Extract the (x, y) coordinate from the center of the cell holding the provided text.  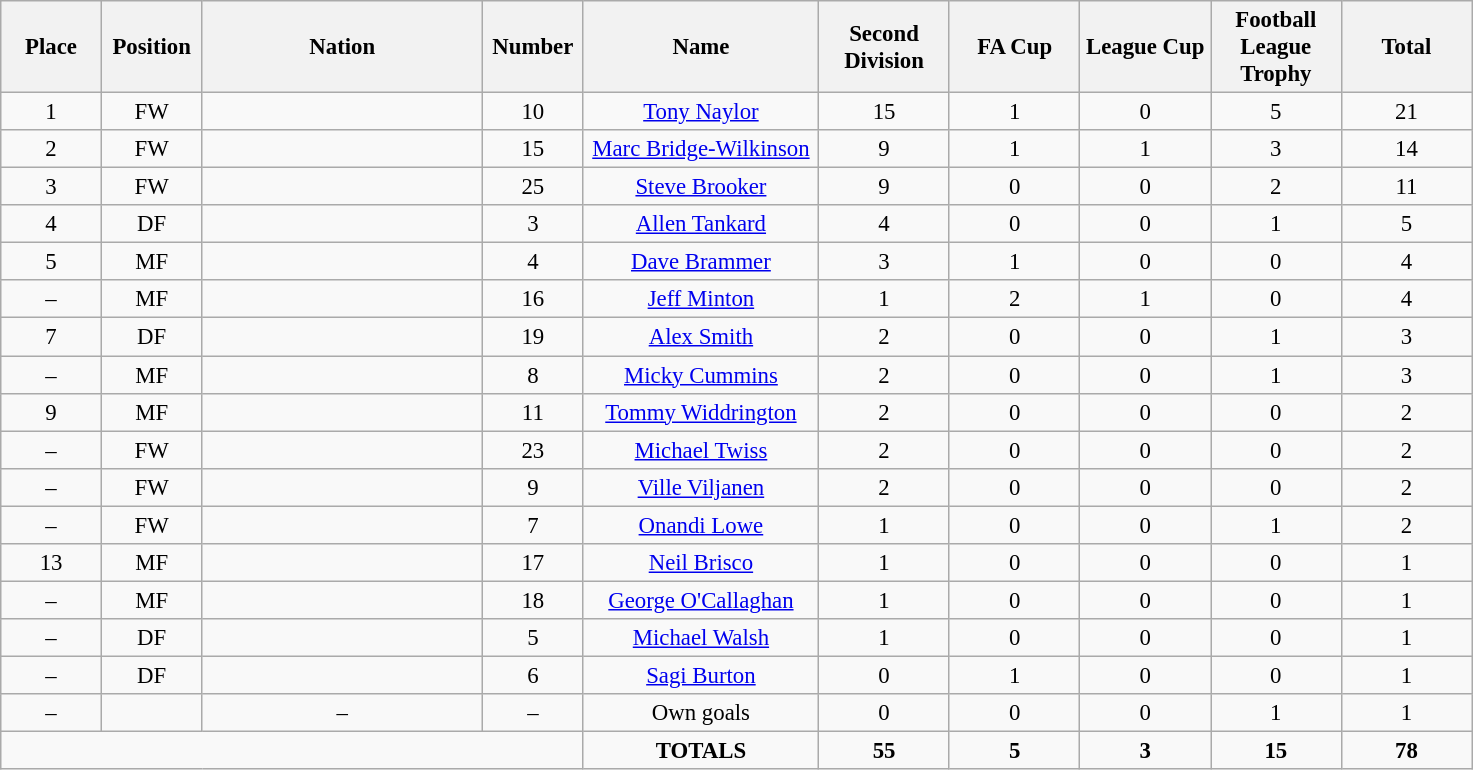
Own goals (701, 713)
Tony Naylor (701, 112)
Michael Twiss (701, 450)
Total (1406, 47)
Place (52, 47)
Michael Walsh (701, 638)
19 (534, 337)
14 (1406, 149)
Onandi Lowe (701, 525)
Jeff Minton (701, 299)
FA Cup (1014, 47)
55 (884, 751)
Second Division (884, 47)
George O'Callaghan (701, 600)
Micky Cummins (701, 375)
Football League Trophy (1276, 47)
21 (1406, 112)
Allen Tankard (701, 224)
Nation (342, 47)
Sagi Burton (701, 675)
Name (701, 47)
Alex Smith (701, 337)
78 (1406, 751)
25 (534, 187)
Marc Bridge-Wilkinson (701, 149)
8 (534, 375)
18 (534, 600)
Tommy Widdrington (701, 412)
Dave Brammer (701, 262)
Steve Brooker (701, 187)
TOTALS (701, 751)
6 (534, 675)
Position (152, 47)
Ville Viljanen (701, 487)
League Cup (1146, 47)
10 (534, 112)
Number (534, 47)
23 (534, 450)
13 (52, 563)
17 (534, 563)
Neil Brisco (701, 563)
16 (534, 299)
